Return the [x, y] coordinate for the center point of the cell that contains the specified text.  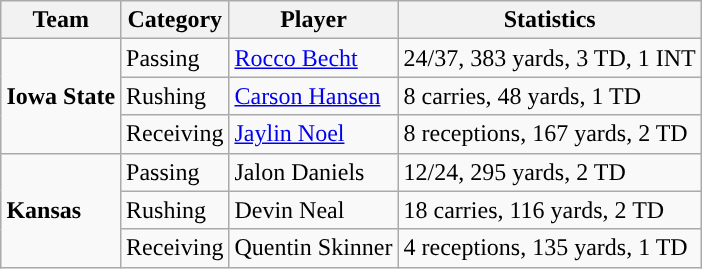
8 carries, 48 yards, 1 TD [550, 96]
Quentin Skinner [314, 248]
Carson Hansen [314, 96]
Kansas [61, 210]
Devin Neal [314, 210]
Player [314, 20]
8 receptions, 167 yards, 2 TD [550, 134]
Team [61, 20]
Iowa State [61, 96]
4 receptions, 135 yards, 1 TD [550, 248]
Category [175, 20]
24/37, 383 yards, 3 TD, 1 INT [550, 58]
Rocco Becht [314, 58]
Jaylin Noel [314, 134]
18 carries, 116 yards, 2 TD [550, 210]
Statistics [550, 20]
12/24, 295 yards, 2 TD [550, 172]
Jalon Daniels [314, 172]
